Extract the (X, Y) coordinate from the center of the cell holding the provided text.  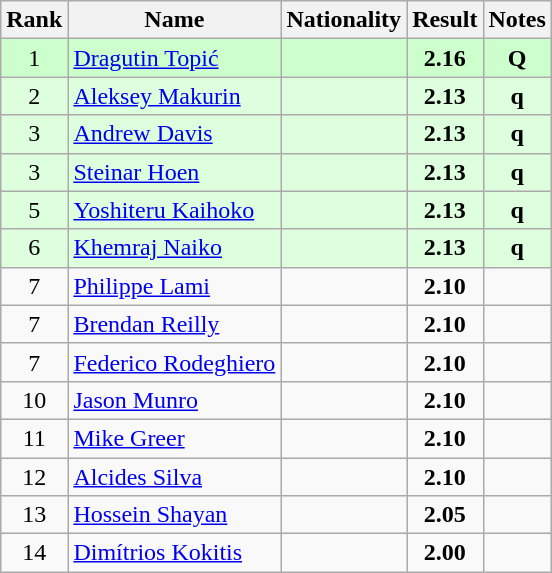
Philippe Lami (174, 286)
Dragutin Topić (174, 58)
Mike Greer (174, 438)
2.16 (445, 58)
Dimítrios Kokitis (174, 553)
Notes (517, 20)
Steinar Hoen (174, 172)
2.05 (445, 515)
Nationality (344, 20)
5 (34, 210)
Federico Rodeghiero (174, 362)
Hossein Shayan (174, 515)
Name (174, 20)
13 (34, 515)
Rank (34, 20)
Aleksey Makurin (174, 96)
Andrew Davis (174, 134)
12 (34, 477)
2.00 (445, 553)
Jason Munro (174, 400)
Brendan Reilly (174, 324)
1 (34, 58)
14 (34, 553)
Khemraj Naiko (174, 248)
Result (445, 20)
Alcides Silva (174, 477)
6 (34, 248)
2 (34, 96)
Q (517, 58)
Yoshiteru Kaihoko (174, 210)
10 (34, 400)
11 (34, 438)
